Detect which cell encompasses the target text, then output its (x, y) center coordinate. 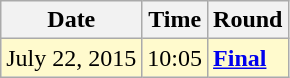
Time (175, 20)
10:05 (175, 58)
Final (248, 58)
July 22, 2015 (72, 58)
Date (72, 20)
Round (248, 20)
